Locate the cell with the specified text and output its [x, y] center coordinate. 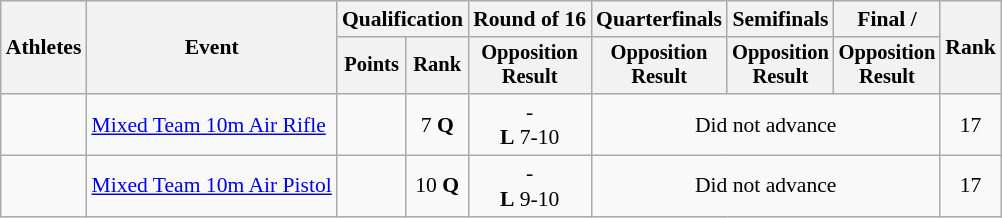
Qualification [402, 19]
10 Q [437, 186]
Athletes [44, 48]
-L 7-10 [530, 124]
Semifinals [780, 19]
Round of 16 [530, 19]
7 Q [437, 124]
Points [372, 66]
Event [211, 48]
Mixed Team 10m Air Pistol [211, 186]
Final / [888, 19]
Quarterfinals [659, 19]
-L 9-10 [530, 186]
Mixed Team 10m Air Rifle [211, 124]
